Search for the cell housing the specified text and yield its [x, y] center coordinate. 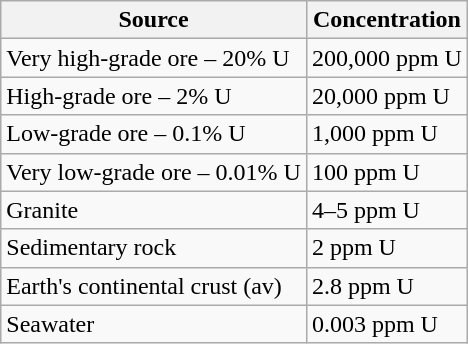
Seawater [154, 324]
Very low-grade ore – 0.01% U [154, 172]
Very high-grade ore – 20% U [154, 58]
1,000 ppm U [386, 134]
Granite [154, 210]
2 ppm U [386, 248]
0.003 ppm U [386, 324]
High-grade ore – 2% U [154, 96]
Low-grade ore – 0.1% U [154, 134]
Source [154, 20]
Concentration [386, 20]
4–5 ppm U [386, 210]
Sedimentary rock [154, 248]
200,000 ppm U [386, 58]
20,000 ppm U [386, 96]
100 ppm U [386, 172]
2.8 ppm U [386, 286]
Earth's continental crust (av) [154, 286]
